Extract the (X, Y) coordinate from the center of the cell holding the provided text.  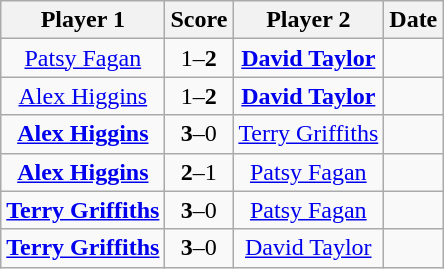
2–1 (199, 172)
Player 2 (308, 20)
Date (414, 20)
Player 1 (83, 20)
Score (199, 20)
